Return [X, Y] of the center of cell containing provided text 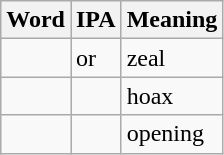
zeal [172, 58]
or [96, 58]
hoax [172, 96]
Meaning [172, 20]
IPA [96, 20]
opening [172, 134]
Word [36, 20]
